Return (x, y) of the center of cell containing provided text 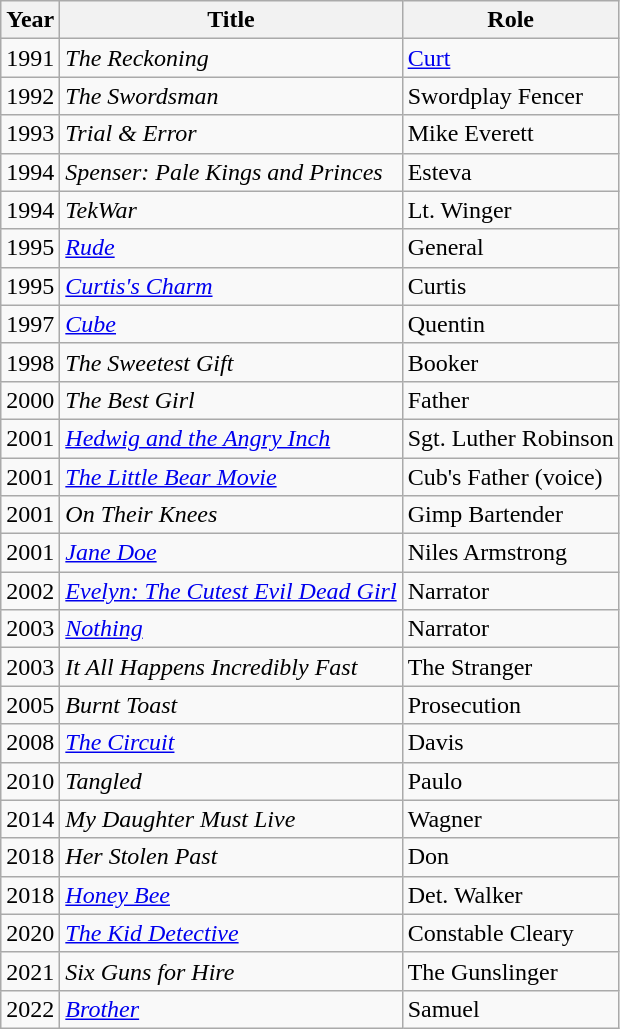
2000 (30, 400)
General (510, 248)
Father (510, 400)
Det. Walker (510, 895)
Niles Armstrong (510, 553)
Trial & Error (231, 134)
Mike Everett (510, 134)
Title (231, 20)
Lt. Winger (510, 210)
1998 (30, 362)
Esteva (510, 172)
The Little Bear Movie (231, 477)
On Their Knees (231, 515)
Curt (510, 58)
Evelyn: The Cutest Evil Dead Girl (231, 591)
Six Guns for Hire (231, 971)
The Swordsman (231, 96)
The Reckoning (231, 58)
Rude (231, 248)
Wagner (510, 819)
1997 (30, 324)
The Kid Detective (231, 933)
Cube (231, 324)
Hedwig and the Angry Inch (231, 438)
Constable Cleary (510, 933)
2021 (30, 971)
1992 (30, 96)
1993 (30, 134)
The Best Girl (231, 400)
The Sweetest Gift (231, 362)
Don (510, 857)
Cub's Father (voice) (510, 477)
Samuel (510, 1009)
Year (30, 20)
Swordplay Fencer (510, 96)
Gimp Bartender (510, 515)
Paulo (510, 781)
Spenser: Pale Kings and Princes (231, 172)
2022 (30, 1009)
The Circuit (231, 743)
Jane Doe (231, 553)
My Daughter Must Live (231, 819)
Prosecution (510, 705)
1991 (30, 58)
2005 (30, 705)
Davis (510, 743)
2010 (30, 781)
Booker (510, 362)
Tangled (231, 781)
Curtis (510, 286)
Burnt Toast (231, 705)
2014 (30, 819)
Quentin (510, 324)
2002 (30, 591)
It All Happens Incredibly Fast (231, 667)
Curtis's Charm (231, 286)
Role (510, 20)
TekWar (231, 210)
Her Stolen Past (231, 857)
Brother (231, 1009)
Sgt. Luther Robinson (510, 438)
2020 (30, 933)
The Stranger (510, 667)
Nothing (231, 629)
The Gunslinger (510, 971)
Honey Bee (231, 895)
2008 (30, 743)
